Provide the (x, y) coordinate of the cell's center where the given text is located.  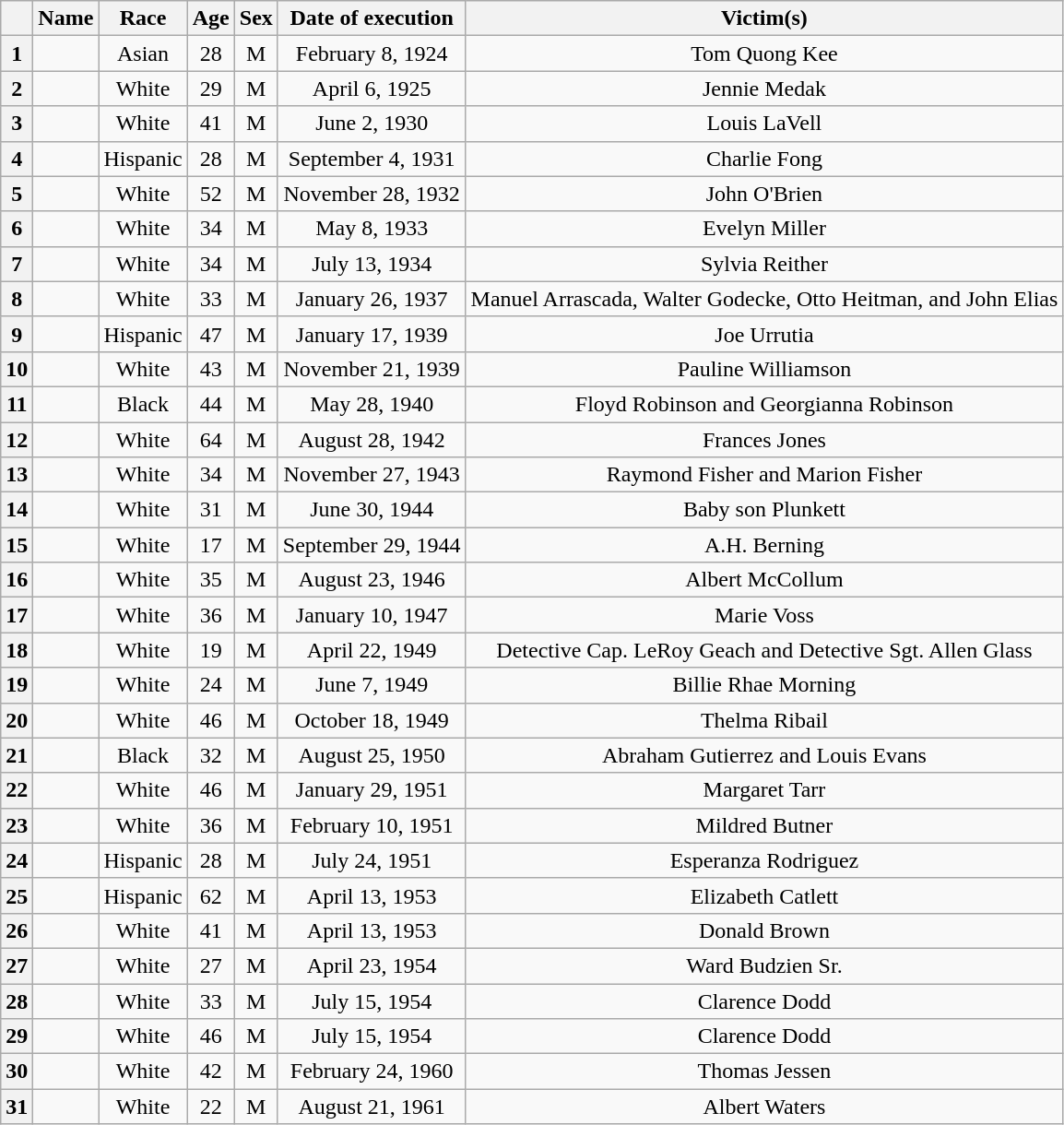
Thelma Ribail (764, 720)
Elizabeth Catlett (764, 895)
26 (17, 930)
January 10, 1947 (372, 615)
May 28, 1940 (372, 404)
Name (66, 18)
18 (17, 650)
July 24, 1951 (372, 860)
4 (17, 159)
September 4, 1931 (372, 159)
April 22, 1949 (372, 650)
John O'Brien (764, 194)
Albert McCollum (764, 580)
April 23, 1954 (372, 965)
16 (17, 580)
July 13, 1934 (372, 264)
23 (17, 825)
11 (17, 404)
Marie Voss (764, 615)
Margaret Tarr (764, 790)
Billie Rhae Morning (764, 685)
August 25, 1950 (372, 755)
October 18, 1949 (372, 720)
January 17, 1939 (372, 334)
10 (17, 369)
15 (17, 545)
Sylvia Reither (764, 264)
Albert Waters (764, 1107)
November 27, 1943 (372, 475)
25 (17, 895)
February 24, 1960 (372, 1072)
6 (17, 229)
Date of execution (372, 18)
August 23, 1946 (372, 580)
62 (210, 895)
June 7, 1949 (372, 685)
Charlie Fong (764, 159)
42 (210, 1072)
9 (17, 334)
Mildred Butner (764, 825)
January 26, 1937 (372, 299)
Louis LaVell (764, 124)
52 (210, 194)
3 (17, 124)
32 (210, 755)
Race (143, 18)
Floyd Robinson and Georgianna Robinson (764, 404)
Donald Brown (764, 930)
June 2, 1930 (372, 124)
A.H. Berning (764, 545)
June 30, 1944 (372, 510)
August 28, 1942 (372, 440)
Abraham Gutierrez and Louis Evans (764, 755)
47 (210, 334)
30 (17, 1072)
2 (17, 89)
5 (17, 194)
February 10, 1951 (372, 825)
1 (17, 53)
7 (17, 264)
August 21, 1961 (372, 1107)
14 (17, 510)
43 (210, 369)
44 (210, 404)
13 (17, 475)
Frances Jones (764, 440)
12 (17, 440)
September 29, 1944 (372, 545)
8 (17, 299)
Esperanza Rodriguez (764, 860)
Sex (256, 18)
Asian (143, 53)
21 (17, 755)
Raymond Fisher and Marion Fisher (764, 475)
January 29, 1951 (372, 790)
May 8, 1933 (372, 229)
Jennie Medak (764, 89)
Joe Urrutia (764, 334)
April 6, 1925 (372, 89)
Thomas Jessen (764, 1072)
February 8, 1924 (372, 53)
64 (210, 440)
Manuel Arrascada, Walter Godecke, Otto Heitman, and John Elias (764, 299)
35 (210, 580)
November 21, 1939 (372, 369)
Evelyn Miller (764, 229)
Baby son Plunkett (764, 510)
Detective Cap. LeRoy Geach and Detective Sgt. Allen Glass (764, 650)
Ward Budzien Sr. (764, 965)
Tom Quong Kee (764, 53)
Age (210, 18)
November 28, 1932 (372, 194)
Pauline Williamson (764, 369)
Victim(s) (764, 18)
20 (17, 720)
